Find where the given text appears and provide that cell's center as [x, y] coordinate. 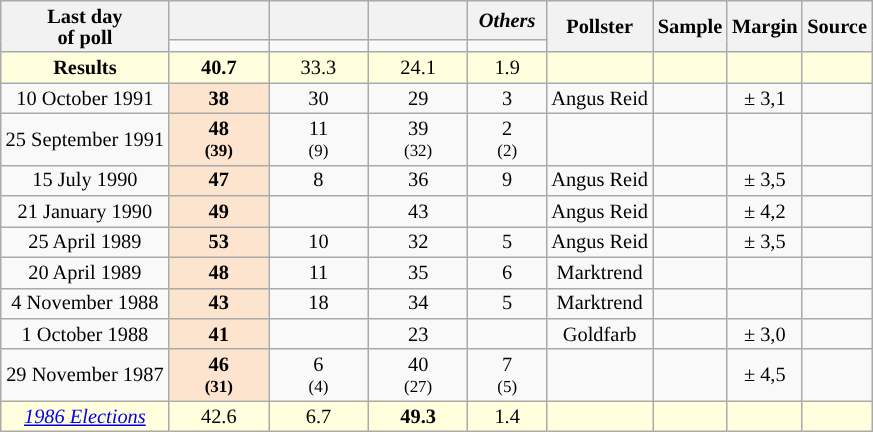
48(39) [219, 139]
Source [836, 26]
4 November 1988 [85, 304]
40.7 [219, 68]
15 July 1990 [85, 180]
49 [219, 212]
± 4,5 [764, 375]
25 September 1991 [85, 139]
39(32) [418, 139]
21 January 1990 [85, 212]
41 [219, 334]
7(5) [507, 375]
11(9) [319, 139]
Goldfarb [600, 334]
1.4 [507, 416]
Sample [690, 26]
9 [507, 180]
Others [507, 20]
10 October 1991 [85, 98]
Results [85, 68]
1986 Elections [85, 416]
25 April 1989 [85, 242]
3 [507, 98]
11 [319, 272]
40(27) [418, 375]
34 [418, 304]
30 [319, 98]
53 [219, 242]
± 3,1 [764, 98]
29 [418, 98]
48 [219, 272]
± 4,2 [764, 212]
38 [219, 98]
Pollster [600, 26]
8 [319, 180]
Margin [764, 26]
29 November 1987 [85, 375]
6.7 [319, 416]
24.1 [418, 68]
23 [418, 334]
18 [319, 304]
1 October 1988 [85, 334]
6(4) [319, 375]
32 [418, 242]
33.3 [319, 68]
46(31) [219, 375]
6 [507, 272]
47 [219, 180]
20 April 1989 [85, 272]
2(2) [507, 139]
Last day of poll [85, 26]
49.3 [418, 416]
36 [418, 180]
10 [319, 242]
1.9 [507, 68]
35 [418, 272]
± 3,0 [764, 334]
42.6 [219, 416]
